Detect which cell encompasses the target text, then output its [x, y] center coordinate. 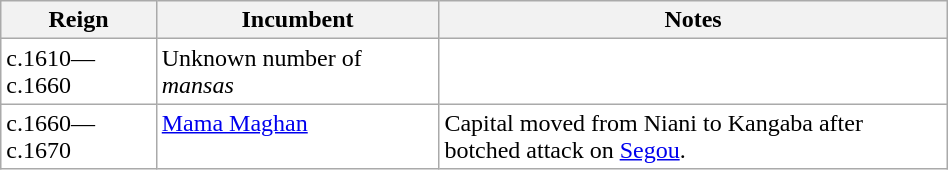
c.1660—c.1670 [78, 136]
c.1610—c.1660 [78, 72]
Incumbent [298, 20]
Mama Maghan [298, 136]
Notes [693, 20]
Reign [78, 20]
Unknown number of mansas [298, 72]
Capital moved from Niani to Kangaba after botched attack on Segou. [693, 136]
